Capture the cell that displays the provided text and extract its [x, y] central coordinate. 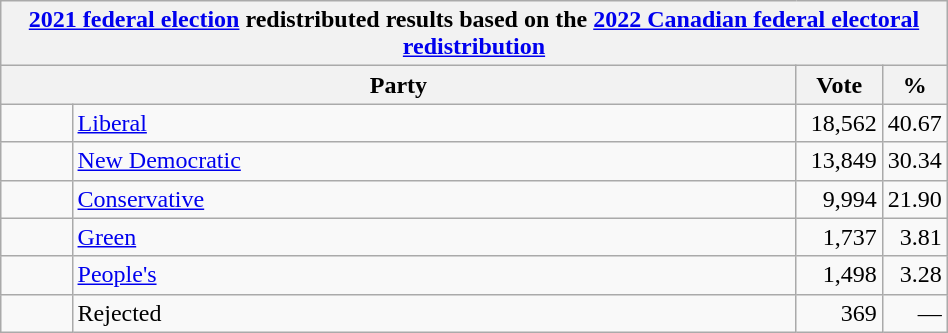
2021 federal election redistributed results based on the 2022 Canadian federal electoral redistribution [474, 34]
9,994 [839, 199]
1,737 [839, 237]
40.67 [914, 123]
18,562 [839, 123]
1,498 [839, 275]
30.34 [914, 161]
People's [434, 275]
Liberal [434, 123]
Green [434, 237]
Rejected [434, 313]
3.28 [914, 275]
Party [398, 85]
3.81 [914, 237]
Vote [839, 85]
13,849 [839, 161]
% [914, 85]
21.90 [914, 199]
Conservative [434, 199]
— [914, 313]
369 [839, 313]
New Democratic [434, 161]
